Scan for the cell matching the given text and deliver its (X, Y) coordinate at center. 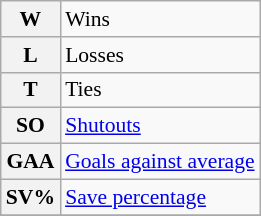
Wins (160, 19)
Save percentage (160, 197)
W (30, 19)
SV% (30, 197)
Losses (160, 55)
L (30, 55)
Ties (160, 90)
Goals against average (160, 162)
T (30, 90)
Shutouts (160, 126)
GAA (30, 162)
SO (30, 126)
